Identify which cell holds the provided text, then report its (x, y) central coordinate. 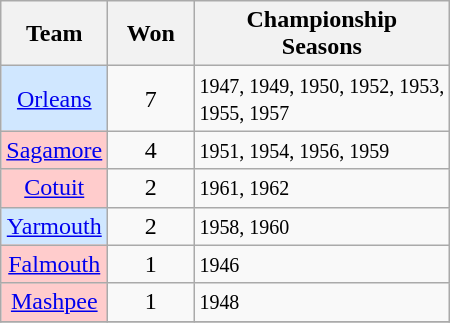
Orleans (54, 98)
4 (151, 150)
1947, 1949, 1950, 1952, 1953,1955, 1957 (322, 98)
1948 (322, 302)
Mashpee (54, 302)
Sagamore (54, 150)
Falmouth (54, 264)
ChampionshipSeasons (322, 34)
7 (151, 98)
Team (54, 34)
1961, 1962 (322, 188)
1951, 1954, 1956, 1959 (322, 150)
Cotuit (54, 188)
Yarmouth (54, 226)
1958, 1960 (322, 226)
Won (151, 34)
1946 (322, 264)
